Capture the cell that displays the provided text and extract its (x, y) central coordinate. 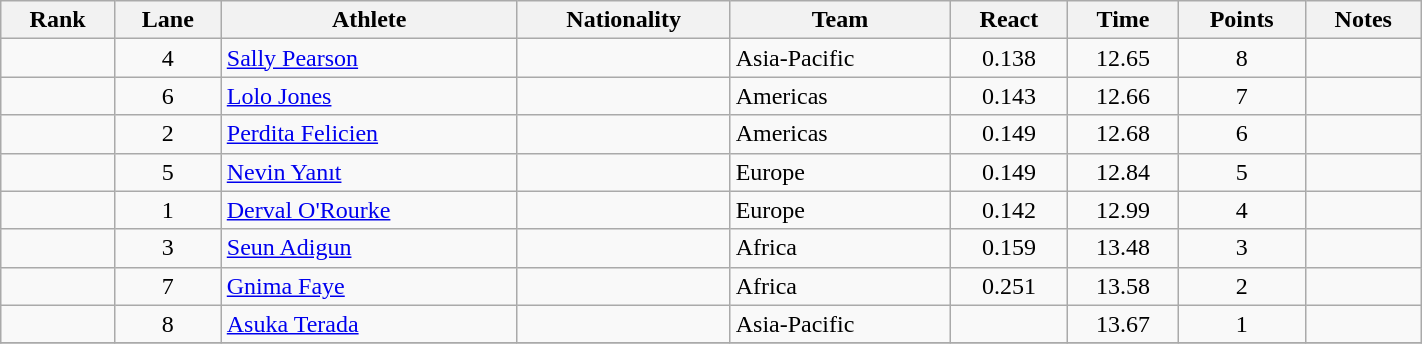
Gnima Faye (369, 286)
Derval O'Rourke (369, 210)
13.48 (1123, 248)
Points (1242, 20)
12.65 (1123, 58)
12.99 (1123, 210)
Seun Adigun (369, 248)
Sally Pearson (369, 58)
12.66 (1123, 96)
Perdita Felicien (369, 134)
Nationality (624, 20)
13.67 (1123, 324)
React (1009, 20)
0.142 (1009, 210)
Notes (1363, 20)
0.138 (1009, 58)
12.68 (1123, 134)
Lolo Jones (369, 96)
0.143 (1009, 96)
Nevin Yanıt (369, 172)
0.159 (1009, 248)
Time (1123, 20)
Asuka Terada (369, 324)
Athlete (369, 20)
13.58 (1123, 286)
Lane (168, 20)
12.84 (1123, 172)
Team (840, 20)
Rank (58, 20)
0.251 (1009, 286)
